Identify which cell holds the provided text, then report its [x, y] central coordinate. 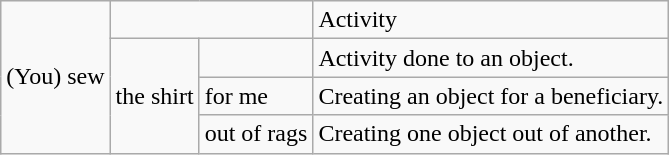
out of rags [256, 134]
Creating one object out of another. [491, 134]
Activity [491, 20]
for me [256, 96]
the shirt [154, 96]
Creating an object for a beneficiary. [491, 96]
(You) sew [56, 77]
Activity done to an object. [491, 58]
